Pinpoint the cell where the given text exists, returning its [X, Y] midpoint coordinate. 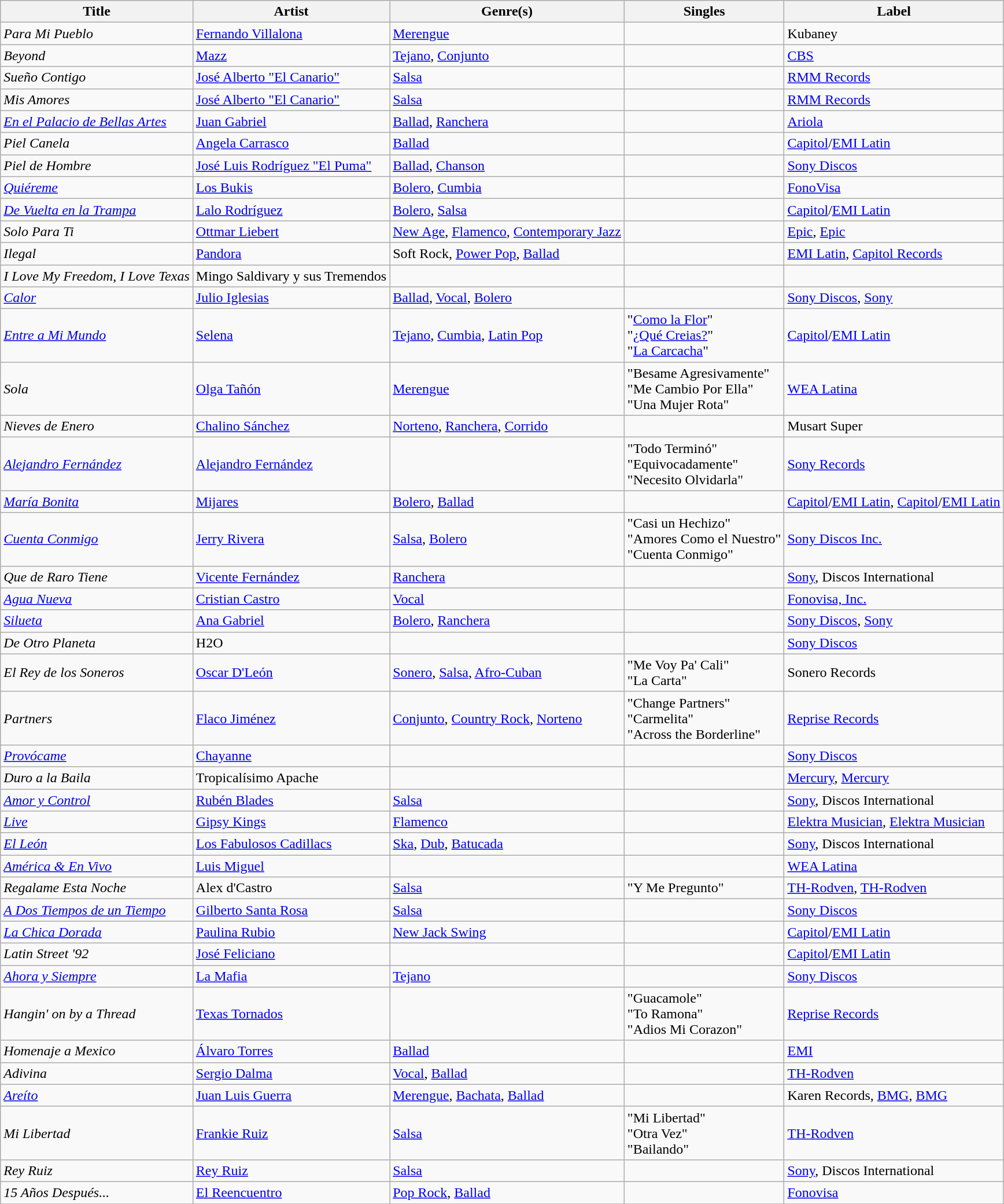
La Mafia [291, 976]
Mercury, Mercury [894, 778]
"Guacamole""To Ramona""Adios Mi Corazon" [704, 1014]
Paulina Rubio [291, 932]
Title [97, 12]
"Y Me Pregunto" [704, 888]
Ahora y Siempre [97, 976]
Capitol/EMI Latin, Capitol/EMI Latin [894, 502]
El Rey de los Soneros [97, 672]
Conjunto, Country Rock, Norteno [507, 718]
Mazz [291, 56]
Alex d'Castro [291, 888]
Que de Raro Tiene [97, 577]
Tejano [507, 976]
Amor y Control [97, 800]
Vicente Fernández [291, 577]
Ballad, Chanson [507, 165]
De Vuelta en la Trampa [97, 209]
Angela Carrasco [291, 143]
EMI Latin, Capitol Records [894, 253]
Sueño Contigo [97, 78]
Bolero, Ballad [507, 502]
15 Años Después... [97, 1192]
Elektra Musician, Elektra Musician [894, 822]
Agua Nueva [97, 599]
Vocal, Ballad [507, 1073]
Frankie Ruiz [291, 1133]
Tejano, Conjunto [507, 56]
Julio Iglesias [291, 298]
Ranchera [507, 577]
Piel Canela [97, 143]
Texas Tornados [291, 1014]
Bolero, Ranchera [507, 621]
"Besame Agresivamente""Me Cambio Por Ella""Una Mujer Rota" [704, 389]
Tejano, Cumbia, Latin Pop [507, 336]
Soft Rock, Power Pop, Ballad [507, 253]
Provócame [97, 756]
Regalame Esta Noche [97, 888]
José Luis Rodríguez "El Puma" [291, 165]
Sony Records [894, 464]
Beyond [97, 56]
Ilegal [97, 253]
Lalo Rodríguez [291, 209]
Ana Gabriel [291, 621]
Genre(s) [507, 12]
Adivina [97, 1073]
Mingo Saldivary y sus Tremendos [291, 276]
Pandora [291, 253]
Hangin' on by a Thread [97, 1014]
Nieves de Enero [97, 426]
Norteno, Ranchera, Corrido [507, 426]
Sony Discos Inc. [894, 539]
José Feliciano [291, 954]
Gipsy Kings [291, 822]
Jerry Rivera [291, 539]
Ska, Dub, Batucada [507, 844]
Homenaje a Mexico [97, 1051]
Piel de Hombre [97, 165]
"Como la Flor""¿Qué Creias?""La Carcacha" [704, 336]
Kubaney [894, 34]
Calor [97, 298]
Juan Gabriel [291, 121]
Artist [291, 12]
Sonero Records [894, 672]
Areíto [97, 1095]
Ottmar Liebert [291, 231]
Bolero, Salsa [507, 209]
New Age, Flamenco, Contemporary Jazz [507, 231]
CBS [894, 56]
Solo Para Ti [97, 231]
Flamenco [507, 822]
Vocal [507, 599]
El Reencuentro [291, 1192]
Chayanne [291, 756]
TH-Rodven, TH-Rodven [894, 888]
Selena [291, 336]
"Me Voy Pa' Cali""La Carta" [704, 672]
Rubén Blades [291, 800]
América & En Vivo [97, 866]
H2O [291, 643]
Karen Records, BMG, BMG [894, 1095]
Silueta [97, 621]
Juan Luis Guerra [291, 1095]
Sergio Dalma [291, 1073]
Ballad, Vocal, Bolero [507, 298]
Bolero, Cumbia [507, 187]
"Mi Libertad""Otra Vez""Bailando" [704, 1133]
"Change Partners""Carmelita""Across the Borderline" [704, 718]
Los Bukis [291, 187]
Epic, Epic [894, 231]
Singles [704, 12]
Fonovisa [894, 1192]
I Love My Freedom, I Love Texas [97, 276]
A Dos Tiempos de un Tiempo [97, 910]
EMI [894, 1051]
New Jack Swing [507, 932]
Álvaro Torres [291, 1051]
El León [97, 844]
Flaco Jiménez [291, 718]
Salsa, Bolero [507, 539]
María Bonita [97, 502]
Fernando Villalona [291, 34]
Live [97, 822]
Merengue, Bachata, Ballad [507, 1095]
Sonero, Salsa, Afro-Cuban [507, 672]
Mis Amores [97, 100]
Quiéreme [97, 187]
Pop Rock, Ballad [507, 1192]
Tropicalísimo Apache [291, 778]
Latin Street '92 [97, 954]
Luis Miguel [291, 866]
En el Palacio de Bellas Artes [97, 121]
Label [894, 12]
Mijares [291, 502]
Chalino Sánchez [291, 426]
Para Mi Pueblo [97, 34]
Mi Libertad [97, 1133]
Cristian Castro [291, 599]
Ballad, Ranchera [507, 121]
FonoVisa [894, 187]
Musart Super [894, 426]
Duro a la Baila [97, 778]
Sola [97, 389]
Cuenta Conmigo [97, 539]
Entre a Mi Mundo [97, 336]
Oscar D'León [291, 672]
"Casi un Hechizo""Amores Como el Nuestro""Cuenta Conmigo" [704, 539]
Gilberto Santa Rosa [291, 910]
Fonovisa, Inc. [894, 599]
La Chica Dorada [97, 932]
Los Fabulosos Cadillacs [291, 844]
Olga Tañón [291, 389]
"Todo Terminó""Equivocadamente""Necesito Olvidarla" [704, 464]
De Otro Planeta [97, 643]
Partners [97, 718]
Ariola [894, 121]
